Extract the (X, Y) coordinate from the center of the cell holding the provided text.  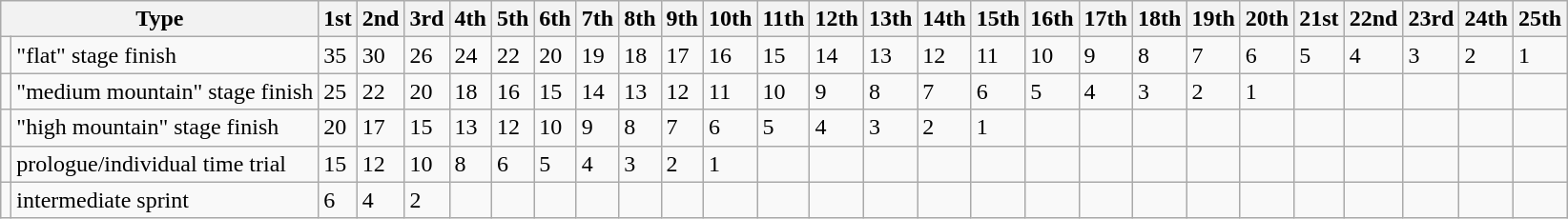
"high mountain" stage finish (165, 128)
30 (381, 55)
3rd (427, 19)
15th (998, 19)
22nd (1373, 19)
12th (836, 19)
17th (1105, 19)
6th (555, 19)
16th (1052, 19)
"flat" stage finish (165, 55)
24 (470, 55)
5th (512, 19)
23rd (1431, 19)
26 (427, 55)
9th (682, 19)
8th (640, 19)
2nd (381, 19)
1st (338, 19)
18th (1159, 19)
24th (1486, 19)
14th (944, 19)
11th (784, 19)
25th (1539, 19)
4th (470, 19)
13th (890, 19)
prologue/individual time trial (165, 164)
19th (1213, 19)
20th (1267, 19)
10th (730, 19)
19 (597, 55)
35 (338, 55)
7th (597, 19)
21st (1319, 19)
intermediate sprint (165, 200)
Type (160, 19)
25 (338, 91)
"medium mountain" stage finish (165, 91)
